Return the (X, Y) coordinate for the center point of the cell that contains the specified text.  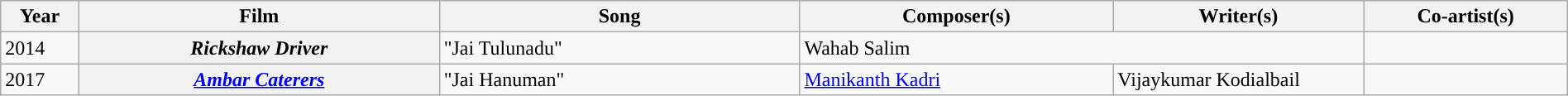
Writer(s) (1239, 17)
2017 (40, 79)
Rickshaw Driver (259, 48)
Ambar Caterers (259, 79)
Vijaykumar Kodialbail (1239, 79)
Manikanth Kadri (956, 79)
Song (619, 17)
Composer(s) (956, 17)
"Jai Hanuman" (619, 79)
"Jai Tulunadu" (619, 48)
2014 (40, 48)
Co-artist(s) (1465, 17)
Film (259, 17)
Year (40, 17)
Wahab Salim (1082, 48)
